Pinpoint the cell where the given text exists, returning its (X, Y) midpoint coordinate. 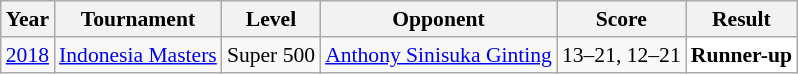
Level (271, 19)
Super 500 (271, 55)
Runner-up (742, 55)
13–21, 12–21 (622, 55)
Year (28, 19)
2018 (28, 55)
Result (742, 19)
Indonesia Masters (138, 55)
Score (622, 19)
Tournament (138, 19)
Anthony Sinisuka Ginting (438, 55)
Opponent (438, 19)
